Extract the [X, Y] coordinate from the center of the cell holding the provided text.  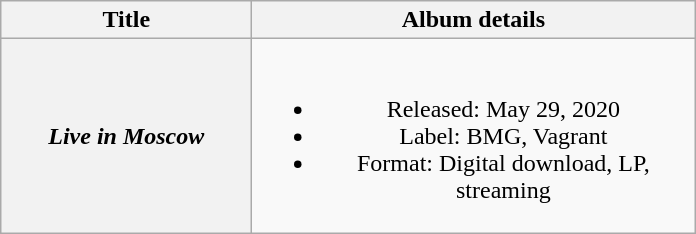
Title [126, 20]
Released: May 29, 2020Label: BMG, VagrantFormat: Digital download, LP, streaming [474, 136]
Live in Moscow [126, 136]
Album details [474, 20]
